Extract the (X, Y) coordinate from the center of the cell holding the provided text.  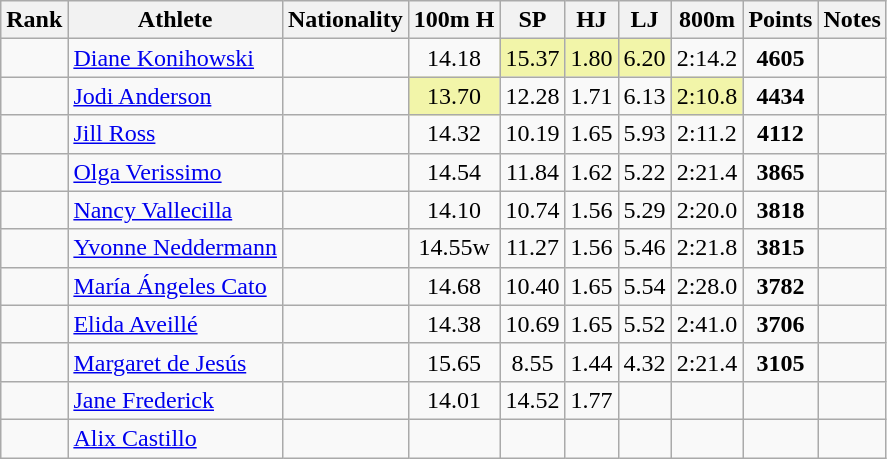
HJ (592, 20)
Elida Aveillé (176, 324)
11.84 (532, 172)
5.22 (644, 172)
Rank (34, 20)
5.46 (644, 248)
Yvonne Neddermann (176, 248)
14.32 (454, 134)
2:21.8 (707, 248)
8.55 (532, 362)
10.19 (532, 134)
10.74 (532, 210)
13.70 (454, 96)
Alix Castillo (176, 438)
Points (780, 20)
3782 (780, 286)
Jill Ross (176, 134)
3818 (780, 210)
1.62 (592, 172)
María Ángeles Cato (176, 286)
6.13 (644, 96)
Diane Konihowski (176, 58)
12.28 (532, 96)
3865 (780, 172)
14.52 (532, 400)
100m H (454, 20)
1.71 (592, 96)
3815 (780, 248)
Olga Verissimo (176, 172)
14.38 (454, 324)
3706 (780, 324)
5.52 (644, 324)
1.80 (592, 58)
14.01 (454, 400)
4605 (780, 58)
Nationality (345, 20)
1.77 (592, 400)
2:10.8 (707, 96)
11.27 (532, 248)
Margaret de Jesús (176, 362)
14.55w (454, 248)
Notes (852, 20)
4112 (780, 134)
2:41.0 (707, 324)
15.65 (454, 362)
15.37 (532, 58)
Jodi Anderson (176, 96)
6.20 (644, 58)
4434 (780, 96)
14.10 (454, 210)
10.40 (532, 286)
800m (707, 20)
4.32 (644, 362)
3105 (780, 362)
Jane Frederick (176, 400)
Athlete (176, 20)
Nancy Vallecilla (176, 210)
2:11.2 (707, 134)
14.54 (454, 172)
SP (532, 20)
LJ (644, 20)
2:28.0 (707, 286)
14.18 (454, 58)
14.68 (454, 286)
10.69 (532, 324)
5.93 (644, 134)
5.29 (644, 210)
2:20.0 (707, 210)
5.54 (644, 286)
1.44 (592, 362)
2:14.2 (707, 58)
